From the cell containing the given text, extract its center point as (x, y) coordinate. 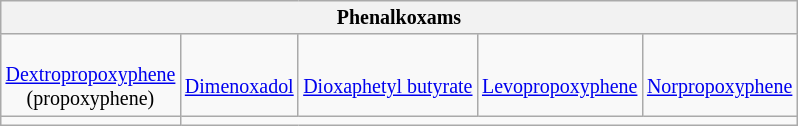
Levopropoxyphene (560, 76)
Norpropoxyphene (720, 76)
Dimenoxadol (239, 76)
Phenalkoxams (399, 18)
Dioxaphetyl butyrate (388, 76)
Dextropropoxyphene (propoxyphene) (90, 76)
